Identify which cell holds the provided text, then report its [X, Y] central coordinate. 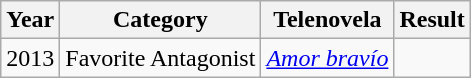
Favorite Antagonist [160, 58]
Amor bravío [328, 58]
Telenovela [328, 20]
Category [160, 20]
Year [30, 20]
2013 [30, 58]
Result [432, 20]
